Provide the (x, y) coordinate of the cell's center where the given text is located.  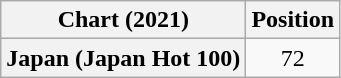
Chart (2021) (124, 20)
Japan (Japan Hot 100) (124, 58)
Position (293, 20)
72 (293, 58)
